Provide the [x, y] coordinate of the cell's center where the given text is located.  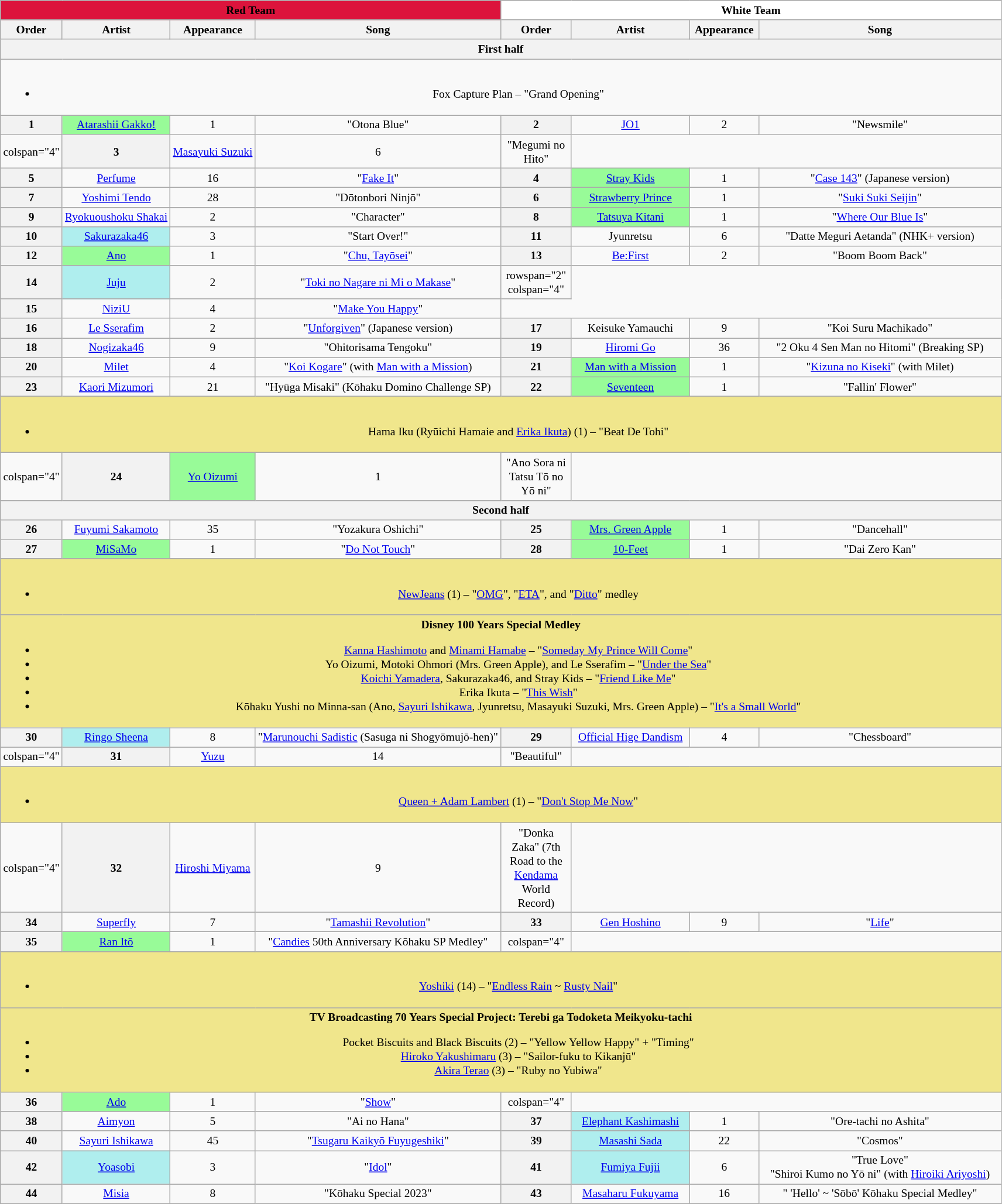
Queen + Adam Lambert (1) – "Don't Stop Me Now" [501, 794]
"Tamashii Revolution" [378, 922]
Fuyumi Sakamoto [116, 529]
Perfume [116, 178]
15 [32, 309]
Atarashii Gakko! [116, 125]
"Idol" [378, 1168]
23 [32, 386]
Kaori Mizumori [116, 386]
Misia [116, 1193]
"Donka Zaka" (7th Road to the Kendama World Record) [536, 867]
40 [32, 1141]
Strawberry Prince [630, 198]
"Yozakura Oshichi" [378, 529]
"Koi Suru Machikado" [880, 328]
"Dōtonbori Ninjō" [378, 198]
"Newsmile" [880, 125]
"Datte Meguri Aetanda" (NHK+ version) [880, 236]
Seventeen [630, 386]
Ran Itō [116, 942]
39 [536, 1141]
"Ore-tachi no Ashita" [880, 1121]
Man with a Mission [630, 367]
Masaharu Fukuyama [630, 1193]
"Dancehall" [880, 529]
44 [32, 1193]
"Start Over!" [378, 236]
Ado [116, 1102]
26 [32, 529]
Sayuri Ishikawa [116, 1141]
"Kizuna no Kiseki" (with Milet) [880, 367]
"2 Oku 4 Sen Man no Hitomi" (Breaking SP) [880, 348]
Hiroshi Miyama [213, 867]
"Kōhaku Special 2023" [378, 1193]
"Otona Blue" [378, 125]
12 [32, 256]
10-Feet [630, 549]
"Toki no Nagare ni Mi o Makase" [378, 282]
"Make You Happy" [378, 309]
Ringo Sheena [116, 737]
"Megumi no Hito" [536, 151]
White Team [751, 11]
"Dai Zero Kan" [880, 549]
32 [116, 867]
Second half [501, 510]
"Cosmos" [880, 1141]
First half [501, 49]
"Fake It" [378, 178]
24 [116, 476]
MiSaMo [116, 549]
Yoshiki (14) – "Endless Rain ~ Rusty Nail" [501, 979]
"Beautiful" [536, 757]
20 [32, 367]
11 [536, 236]
"Ai no Hana" [378, 1121]
33 [536, 922]
"Where Our Blue Is" [880, 216]
Masashi Sada [630, 1141]
"True Love""Shiroi Kumo no Yō ni" (with Hiroiki Ariyoshi) [880, 1168]
"Life" [880, 922]
30 [32, 737]
Mrs. Green Apple [630, 529]
Elephant Kashimashi [630, 1121]
" 'Hello' ~ 'Sōbō' Kōhaku Special Medley" [880, 1193]
rowspan="2" colspan="4" [536, 282]
Official Hige Dandism [630, 737]
38 [32, 1121]
Sakurazaka46 [116, 236]
Yoasobi [116, 1168]
"Show" [378, 1102]
"Chessboard" [880, 737]
NiziU [116, 309]
Masayuki Suzuki [213, 151]
"Tsugaru Kaikyō Fuyugeshiki" [378, 1141]
Fox Capture Plan – "Grand Opening" [501, 87]
Ryokuoushoku Shakai [116, 216]
17 [536, 328]
"Ohitorisama Tengoku" [378, 348]
37 [536, 1121]
"Chu, Tayōsei" [378, 256]
27 [32, 549]
10 [32, 236]
Aimyon [116, 1121]
Be:First [630, 256]
"Unforgiven" (Japanese version) [378, 328]
"Koi Kogare" (with Man with a Mission) [378, 367]
34 [32, 922]
Fumiya Fujii [630, 1168]
"Do Not Touch" [378, 549]
Keisuke Yamauchi [630, 328]
"Candies 50th Anniversary Kōhaku SP Medley" [378, 942]
"Fallin' Flower" [880, 386]
Hiromi Go [630, 348]
25 [536, 529]
41 [536, 1168]
Red Team [250, 11]
42 [32, 1168]
43 [536, 1193]
"Boom Boom Back" [880, 256]
Yo Oizumi [213, 476]
Le Sserafim [116, 328]
"Hyūga Misaki" (Kōhaku Domino Challenge SP) [378, 386]
29 [536, 737]
"Suki Suki Seijin" [880, 198]
"Ano Sora ni Tatsu Tō no Yō ni" [536, 476]
Hama Iku (Ryūichi Hamaie and Erika Ikuta) (1) – "Beat De Tohi" [501, 425]
Yoshimi Tendo [116, 198]
31 [116, 757]
Jyunretsu [630, 236]
"Marunouchi Sadistic (Sasuga ni Shogyōmujō-hen)" [378, 737]
"Case 143" (Japanese version) [880, 178]
45 [213, 1141]
Stray Kids [630, 178]
Nogizaka46 [116, 348]
NewJeans (1) – "OMG", "ETA", and "Ditto" medley [501, 587]
13 [536, 256]
Ano [116, 256]
Superfly [116, 922]
"Character" [378, 216]
Yuzu [213, 757]
Gen Hoshino [630, 922]
Juju [116, 282]
19 [536, 348]
Milet [116, 367]
Tatsuya Kitani [630, 216]
JO1 [630, 125]
18 [32, 348]
